Search for the cell housing the specified text and yield its (X, Y) center coordinate. 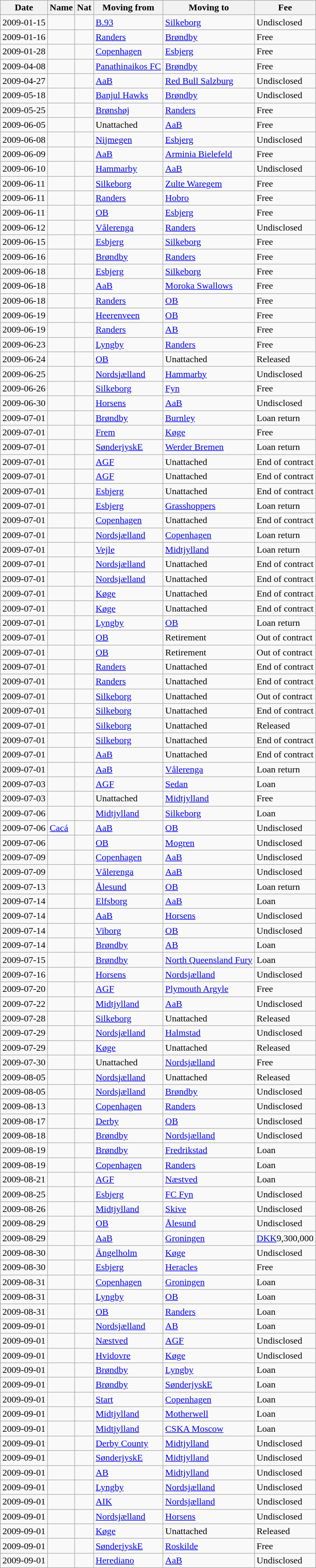
2009-08-13 (24, 1106)
Skive (209, 1209)
Halmstad (209, 1033)
AIK (128, 1502)
2009-08-26 (24, 1209)
2009-08-18 (24, 1136)
2009-07-30 (24, 1062)
Werder Bremen (209, 447)
2009-07-15 (24, 960)
Vejle (128, 550)
2009-06-25 (24, 374)
Fee (285, 8)
Moving to (209, 8)
2009-06-16 (24, 257)
2009-06-15 (24, 242)
Name (62, 8)
Fredrikstad (209, 1150)
Arminia Bielefeld (209, 154)
Zulte Waregem (209, 184)
Motherwell (209, 1414)
Burnley (209, 418)
Roskilde (209, 1546)
2009-06-10 (24, 169)
Fyn (209, 388)
FC Fyn (209, 1194)
Ängelholm (128, 1253)
Plymouth Argyle (209, 989)
2009-07-28 (24, 1018)
Derby (128, 1121)
Mogren (209, 843)
2009-01-28 (24, 52)
CSKA Moscow (209, 1429)
B.93 (128, 22)
2009-08-21 (24, 1180)
2009-06-05 (24, 125)
2009-06-23 (24, 344)
Frem (128, 433)
2009-07-20 (24, 989)
Panathinaikos FC (128, 66)
2009-06-09 (24, 154)
Red Bull Salzburg (209, 81)
DKK9,300,000 (285, 1238)
Viborg (128, 931)
2009-06-26 (24, 388)
Nat (84, 8)
Hobro (209, 198)
Cacá (62, 828)
2009-05-18 (24, 95)
Heerenveen (128, 315)
2009-07-16 (24, 975)
2009-06-30 (24, 403)
2009-06-08 (24, 139)
Hvidovre (128, 1355)
2009-04-08 (24, 66)
North Queensland Fury (209, 960)
2009-08-17 (24, 1121)
2009-08-25 (24, 1194)
Moroka Swallows (209, 286)
2009-06-12 (24, 227)
2009-01-16 (24, 37)
2009-06-24 (24, 359)
Heracles (209, 1267)
2009-05-25 (24, 110)
Moving from (128, 8)
Herediano (128, 1560)
2009-07-13 (24, 886)
Brønshøj (128, 110)
Elfsborg (128, 901)
Sedan (209, 784)
Nijmegen (128, 139)
2009-04-27 (24, 81)
Date (24, 8)
2009-01-15 (24, 22)
2009-07-22 (24, 1004)
Grasshoppers (209, 506)
Derby County (128, 1443)
Banjul Hawks (128, 95)
Start (128, 1399)
